For the text-containing cell, return its midpoint in [X, Y] coordinate format. 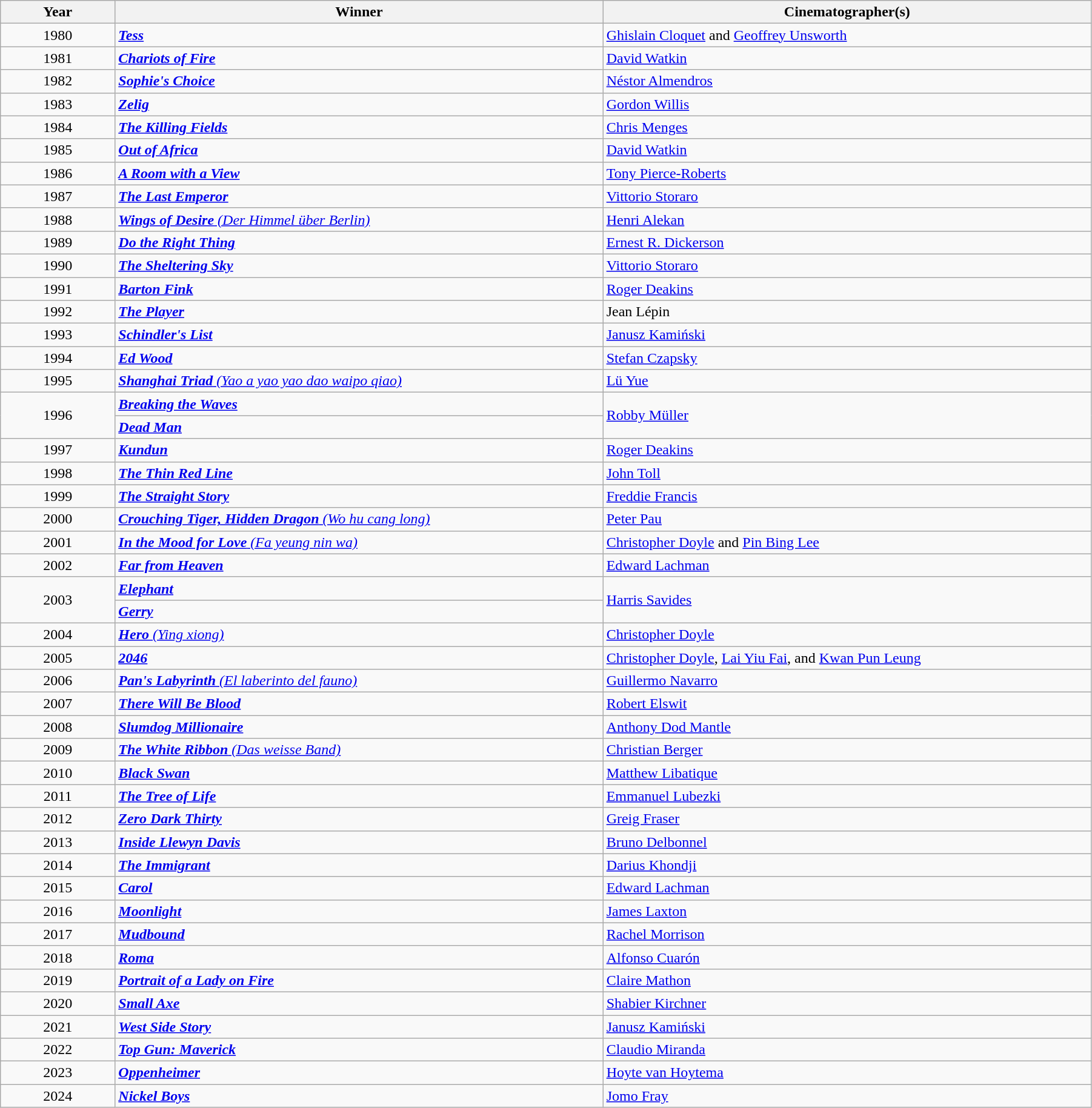
2011 [58, 796]
Emmanuel Lubezki [847, 796]
Hoyte van Hoytema [847, 1073]
James Laxton [847, 911]
Darius Khondji [847, 865]
Gerry [359, 611]
Robby Müller [847, 416]
In the Mood for Love (Fa yeung nin wa) [359, 542]
Jean Lépin [847, 312]
Christopher Doyle, Lai Yiu Fai, and Kwan Pun Leung [847, 657]
1983 [58, 104]
Tess [359, 35]
Peter Pau [847, 519]
2018 [58, 957]
2015 [58, 888]
Breaking the Waves [359, 404]
Claudio Miranda [847, 1050]
2016 [58, 911]
Top Gun: Maverick [359, 1050]
2000 [58, 519]
1985 [58, 150]
Nickel Boys [359, 1096]
Crouching Tiger, Hidden Dragon (Wo hu cang long) [359, 519]
The Tree of Life [359, 796]
2012 [58, 819]
2008 [58, 727]
1994 [58, 358]
1987 [58, 196]
There Will Be Blood [359, 704]
Henri Alekan [847, 219]
Christopher Doyle [847, 634]
The Straight Story [359, 496]
2007 [58, 704]
Cinematographer(s) [847, 12]
1982 [58, 81]
A Room with a View [359, 173]
Barton Fink [359, 289]
The Sheltering Sky [359, 265]
1991 [58, 289]
Stefan Czapsky [847, 358]
2017 [58, 934]
2001 [58, 542]
Schindler's List [359, 335]
Roma [359, 957]
1988 [58, 219]
Small Axe [359, 1003]
Robert Elswit [847, 704]
Inside Llewyn Davis [359, 842]
Zero Dark Thirty [359, 819]
2005 [58, 657]
Guillermo Navarro [847, 681]
1989 [58, 242]
1980 [58, 35]
Harris Savides [847, 600]
Christopher Doyle and Pin Bing Lee [847, 542]
Shanghai Triad (Yao a yao yao dao waipo qiao) [359, 381]
2004 [58, 634]
Jomo Fray [847, 1096]
John Toll [847, 473]
Carol [359, 888]
Slumdog Millionaire [359, 727]
Anthony Dod Mantle [847, 727]
The Immigrant [359, 865]
Matthew Libatique [847, 773]
Chariots of Fire [359, 58]
Moonlight [359, 911]
2021 [58, 1027]
Ed Wood [359, 358]
1997 [58, 450]
2022 [58, 1050]
Claire Mathon [847, 980]
2019 [58, 980]
Hero (Ying xiong) [359, 634]
Year [58, 12]
Far from Heaven [359, 565]
Out of Africa [359, 150]
Zelig [359, 104]
West Side Story [359, 1027]
Rachel Morrison [847, 934]
Lü Yue [847, 381]
Elephant [359, 588]
1995 [58, 381]
1996 [58, 416]
The White Ribbon (Das weisse Band) [359, 750]
2006 [58, 681]
The Thin Red Line [359, 473]
1981 [58, 58]
2014 [58, 865]
2002 [58, 565]
2046 [359, 657]
Kundun [359, 450]
Oppenheimer [359, 1073]
2024 [58, 1096]
Black Swan [359, 773]
2020 [58, 1003]
Pan's Labyrinth (El laberinto del fauno) [359, 681]
Tony Pierce-Roberts [847, 173]
Gordon Willis [847, 104]
2003 [58, 600]
Néstor Almendros [847, 81]
Sophie's Choice [359, 81]
1998 [58, 473]
Bruno Delbonnel [847, 842]
Christian Berger [847, 750]
Wings of Desire (Der Himmel über Berlin) [359, 219]
1993 [58, 335]
Freddie Francis [847, 496]
Ernest R. Dickerson [847, 242]
2009 [58, 750]
The Player [359, 312]
Do the Right Thing [359, 242]
1999 [58, 496]
2023 [58, 1073]
Dead Man [359, 427]
Ghislain Cloquet and Geoffrey Unsworth [847, 35]
1990 [58, 265]
Portrait of a Lady on Fire [359, 980]
Shabier Kirchner [847, 1003]
Greig Fraser [847, 819]
1992 [58, 312]
1986 [58, 173]
The Last Emperor [359, 196]
Chris Menges [847, 127]
Winner [359, 12]
1984 [58, 127]
2013 [58, 842]
Mudbound [359, 934]
Alfonso Cuarón [847, 957]
The Killing Fields [359, 127]
2010 [58, 773]
